Identify which cell holds the provided text, then report its (x, y) central coordinate. 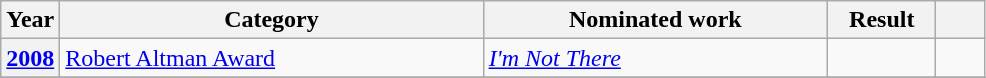
Result (882, 20)
Year (30, 20)
Category (272, 20)
Robert Altman Award (272, 58)
I'm Not There (656, 58)
Nominated work (656, 20)
2008 (30, 58)
